Search for the cell housing the specified text and yield its [x, y] center coordinate. 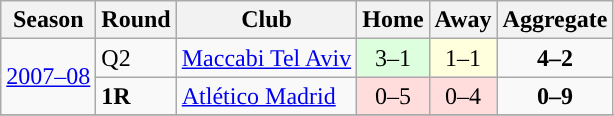
Away [463, 20]
0–9 [555, 96]
Atlético Madrid [266, 96]
4–2 [555, 58]
Season [48, 20]
Aggregate [555, 20]
0–5 [393, 96]
Q2 [136, 58]
Round [136, 20]
Club [266, 20]
1R [136, 96]
Home [393, 20]
0–4 [463, 96]
1–1 [463, 58]
2007–08 [48, 77]
Maccabi Tel Aviv [266, 58]
3–1 [393, 58]
